Search for the cell housing the specified text and yield its (x, y) center coordinate. 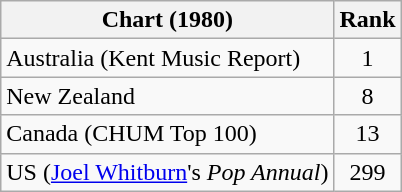
8 (368, 96)
New Zealand (168, 96)
Australia (Kent Music Report) (168, 58)
13 (368, 134)
US (Joel Whitburn's Pop Annual) (168, 172)
299 (368, 172)
Rank (368, 20)
1 (368, 58)
Chart (1980) (168, 20)
Canada (CHUM Top 100) (168, 134)
